Search for the cell housing the specified text and yield its (X, Y) center coordinate. 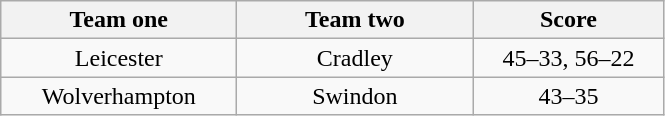
Team one (119, 20)
43–35 (568, 96)
Team two (355, 20)
Wolverhampton (119, 96)
Score (568, 20)
45–33, 56–22 (568, 58)
Swindon (355, 96)
Leicester (119, 58)
Cradley (355, 58)
